Output the [x, y] coordinate of the center of the cell containing the given text.  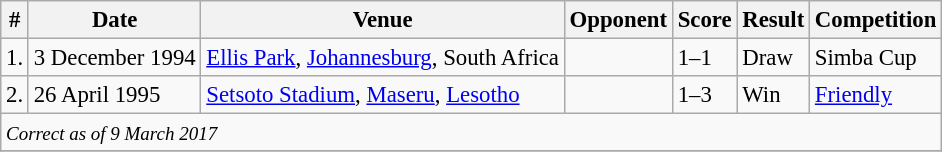
Opponent [618, 20]
Ellis Park, Johannesburg, South Africa [382, 58]
1–3 [704, 95]
Correct as of 9 March 2017 [472, 133]
Draw [774, 58]
2. [15, 95]
1. [15, 58]
Competition [876, 20]
Date [114, 20]
Score [704, 20]
Result [774, 20]
Friendly [876, 95]
3 December 1994 [114, 58]
Win [774, 95]
Venue [382, 20]
Setsoto Stadium, Maseru, Lesotho [382, 95]
# [15, 20]
Simba Cup [876, 58]
1–1 [704, 58]
26 April 1995 [114, 95]
